Search for the cell housing the specified text and yield its [x, y] center coordinate. 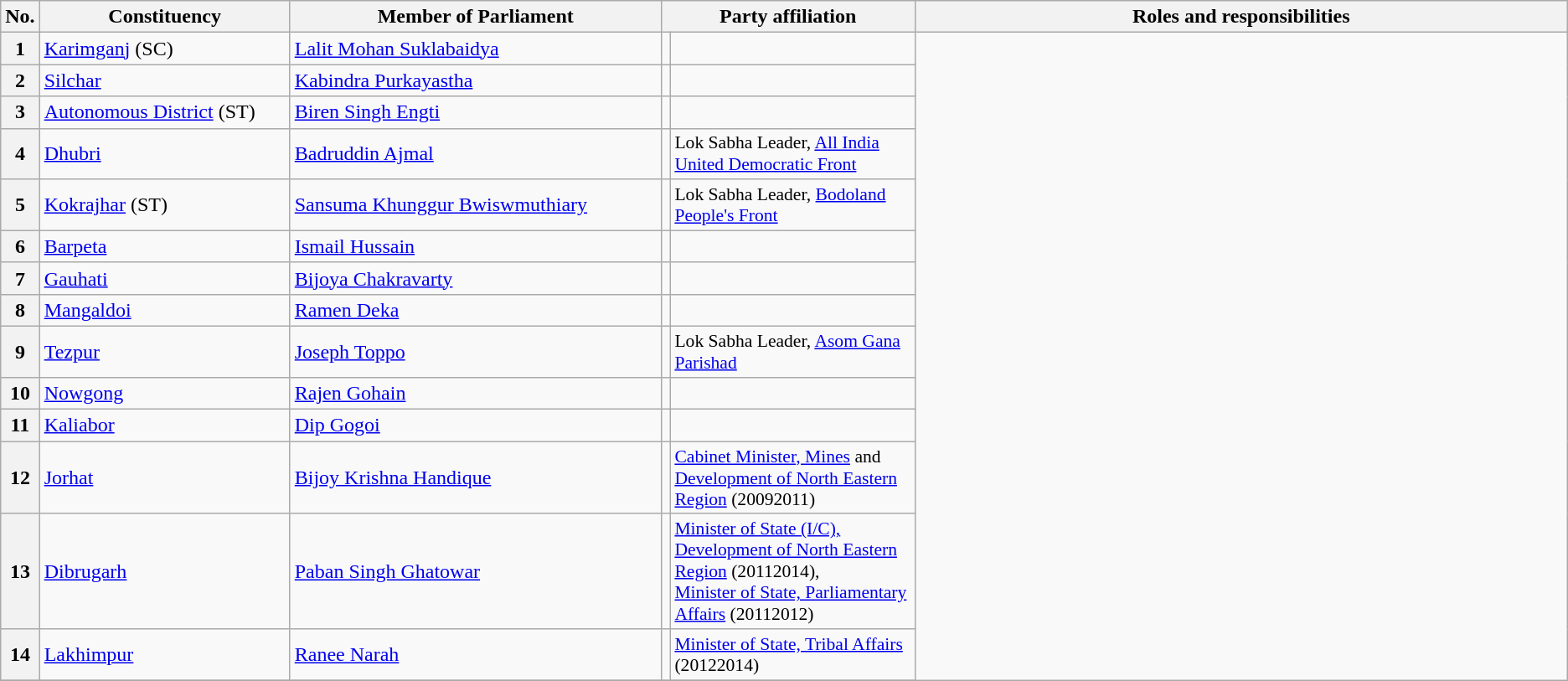
Nowgong [164, 394]
2 [20, 80]
Barpeta [164, 246]
Dibrugarh [164, 571]
7 [20, 278]
12 [20, 477]
Lok Sabha Leader, Bodoland People's Front [792, 204]
Autonomous District (ST) [164, 112]
Karimganj (SC) [164, 49]
Member of Parliament [476, 17]
Bijoy Krishna Handique [476, 477]
Jorhat [164, 477]
11 [20, 426]
Ismail Hussain [476, 246]
Joseph Toppo [476, 352]
Constituency [164, 17]
4 [20, 154]
Badruddin Ajmal [476, 154]
8 [20, 310]
Lok Sabha Leader, All India United Democratic Front [792, 154]
Gauhati [164, 278]
Sansuma Khunggur Bwiswmuthiary [476, 204]
Bijoya Chakravarty [476, 278]
Cabinet Minister, Mines and Development of North Eastern Region (20092011) [792, 477]
Lalit Mohan Suklabaidya [476, 49]
Kokrajhar (ST) [164, 204]
Silchar [164, 80]
9 [20, 352]
Minister of State, Tribal Affairs (20122014) [792, 655]
Kabindra Purkayastha [476, 80]
Paban Singh Ghatowar [476, 571]
13 [20, 571]
6 [20, 246]
1 [20, 49]
10 [20, 394]
5 [20, 204]
Lakhimpur [164, 655]
Rajen Gohain [476, 394]
Dip Gogoi [476, 426]
Dhubri [164, 154]
Biren Singh Engti [476, 112]
14 [20, 655]
Tezpur [164, 352]
Kaliabor [164, 426]
3 [20, 112]
Ramen Deka [476, 310]
No. [20, 17]
Ranee Narah [476, 655]
Minister of State (I/C), Development of North Eastern Region (20112014),Minister of State, Parliamentary Affairs (20112012) [792, 571]
Mangaldoi [164, 310]
Roles and responsibilities [1241, 17]
Party affiliation [787, 17]
Lok Sabha Leader, Asom Gana Parishad [792, 352]
